Extract the [x, y] coordinate from the center of the cell holding the provided text.  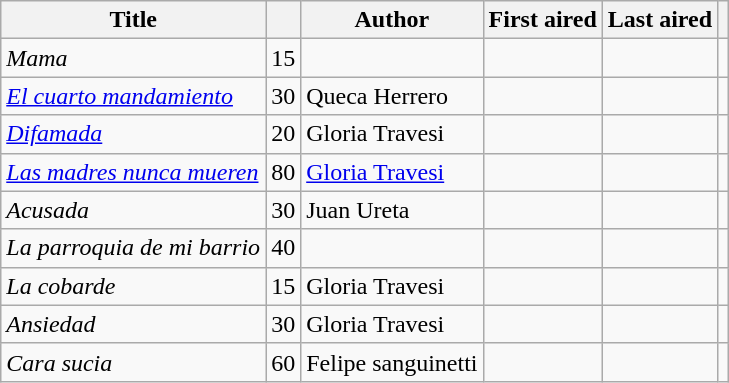
La cobarde [134, 286]
Juan Ureta [392, 210]
Last aired [660, 20]
Ansiedad [134, 324]
Felipe sanguinetti [392, 362]
Cara sucia [134, 362]
20 [284, 134]
La parroquia de mi barrio [134, 248]
80 [284, 172]
Mama [134, 58]
First aired [542, 20]
40 [284, 248]
Las madres nunca mueren [134, 172]
60 [284, 362]
Author [392, 20]
Acusada [134, 210]
Difamada [134, 134]
El cuarto mandamiento [134, 96]
Title [134, 20]
Queca Herrero [392, 96]
